Scan for the cell matching the given text and deliver its (x, y) coordinate at center. 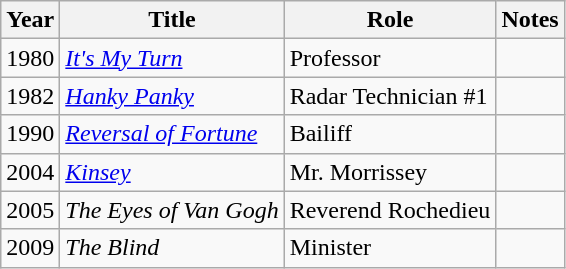
1982 (30, 96)
Year (30, 20)
2004 (30, 172)
Notes (530, 20)
2005 (30, 210)
Reversal of Fortune (172, 134)
Mr. Morrissey (390, 172)
Bailiff (390, 134)
2009 (30, 248)
Reverend Rochedieu (390, 210)
The Blind (172, 248)
The Eyes of Van Gogh (172, 210)
Kinsey (172, 172)
Professor (390, 58)
Title (172, 20)
Hanky Panky (172, 96)
It's My Turn (172, 58)
Minister (390, 248)
Radar Technician #1 (390, 96)
1990 (30, 134)
Role (390, 20)
1980 (30, 58)
